Detect which cell encompasses the target text, then output its [x, y] center coordinate. 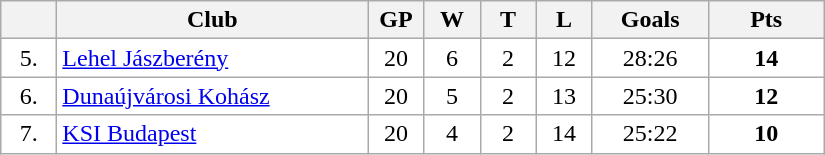
6 [452, 58]
6. [29, 96]
28:26 [650, 58]
T [508, 20]
25:22 [650, 134]
5 [452, 96]
Lehel Jászberény [212, 58]
25:30 [650, 96]
13 [564, 96]
Dunaújvárosi Kohász [212, 96]
10 [766, 134]
7. [29, 134]
Goals [650, 20]
Pts [766, 20]
W [452, 20]
KSI Budapest [212, 134]
GP [396, 20]
5. [29, 58]
Club [212, 20]
L [564, 20]
4 [452, 134]
